Return [x, y] of the center of cell containing provided text 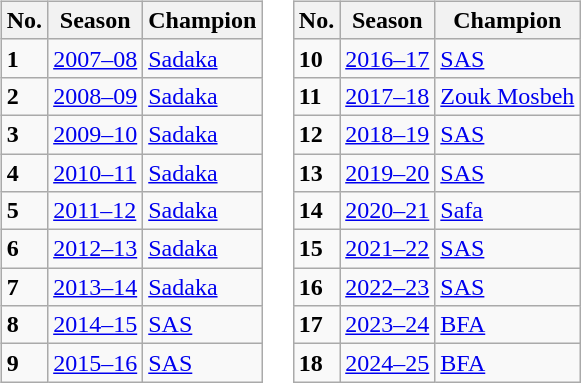
2 [24, 96]
17 [316, 325]
10 [316, 58]
7 [24, 287]
2013–14 [96, 287]
13 [316, 173]
2011–12 [96, 211]
2017–18 [388, 96]
2021–22 [388, 249]
2016–17 [388, 58]
1 [24, 58]
2010–11 [96, 173]
2019–20 [388, 173]
2012–13 [96, 249]
2009–10 [96, 134]
Safa [508, 211]
2007–08 [96, 58]
6 [24, 249]
2018–19 [388, 134]
5 [24, 211]
2014–15 [96, 325]
4 [24, 173]
8 [24, 325]
2020–21 [388, 211]
9 [24, 363]
18 [316, 363]
3 [24, 134]
11 [316, 96]
2008–09 [96, 96]
2022–23 [388, 287]
2015–16 [96, 363]
2023–24 [388, 325]
16 [316, 287]
14 [316, 211]
15 [316, 249]
12 [316, 134]
Zouk Mosbeh [508, 96]
2024–25 [388, 363]
